Find where the given text appears and provide that cell's center as (x, y) coordinate. 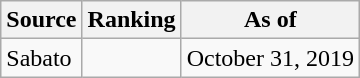
As of (270, 20)
Sabato (42, 58)
Source (42, 20)
October 31, 2019 (270, 58)
Ranking (132, 20)
